Capture the cell that displays the provided text and extract its [x, y] central coordinate. 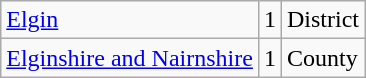
Elgin [130, 20]
Elginshire and Nairnshire [130, 58]
District [322, 20]
County [322, 58]
